Locate the cell with the specified text and output its (X, Y) center coordinate. 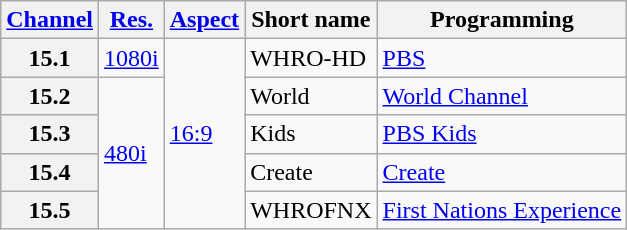
1080i (132, 58)
Aspect (204, 20)
Channel (50, 20)
15.4 (50, 172)
15.3 (50, 134)
Programming (502, 20)
15.2 (50, 96)
15.1 (50, 58)
World Channel (502, 96)
Res. (132, 20)
PBS (502, 58)
Short name (311, 20)
480i (132, 153)
World (311, 96)
Kids (311, 134)
15.5 (50, 210)
WHROFNX (311, 210)
First Nations Experience (502, 210)
PBS Kids (502, 134)
16:9 (204, 134)
WHRO-HD (311, 58)
